For the text-containing cell, return its midpoint in [x, y] coordinate format. 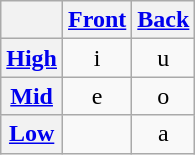
u [164, 58]
Back [164, 20]
a [164, 134]
Mid [32, 96]
Low [32, 134]
e [98, 96]
o [164, 96]
Front [98, 20]
i [98, 58]
High [32, 58]
